Locate the cell with the specified text and output its [X, Y] center coordinate. 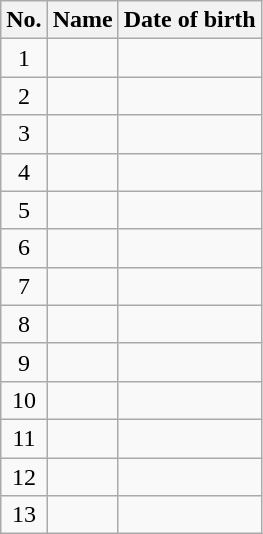
6 [24, 248]
12 [24, 477]
No. [24, 20]
Date of birth [190, 20]
3 [24, 134]
11 [24, 438]
1 [24, 58]
4 [24, 172]
2 [24, 96]
13 [24, 515]
10 [24, 400]
5 [24, 210]
7 [24, 286]
8 [24, 324]
Name [82, 20]
9 [24, 362]
